Extract the (X, Y) coordinate from the center of the cell holding the provided text.  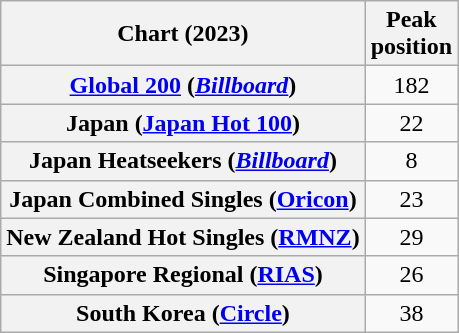
Chart (2023) (183, 34)
Japan (Japan Hot 100) (183, 123)
182 (411, 85)
Japan Heatseekers (Billboard) (183, 161)
South Korea (Circle) (183, 313)
38 (411, 313)
8 (411, 161)
New Zealand Hot Singles (RMNZ) (183, 237)
Singapore Regional (RIAS) (183, 275)
Japan Combined Singles (Oricon) (183, 199)
Global 200 (Billboard) (183, 85)
22 (411, 123)
29 (411, 237)
23 (411, 199)
26 (411, 275)
Peakposition (411, 34)
